Return the [X, Y] coordinate for the center point of the cell that contains the specified text.  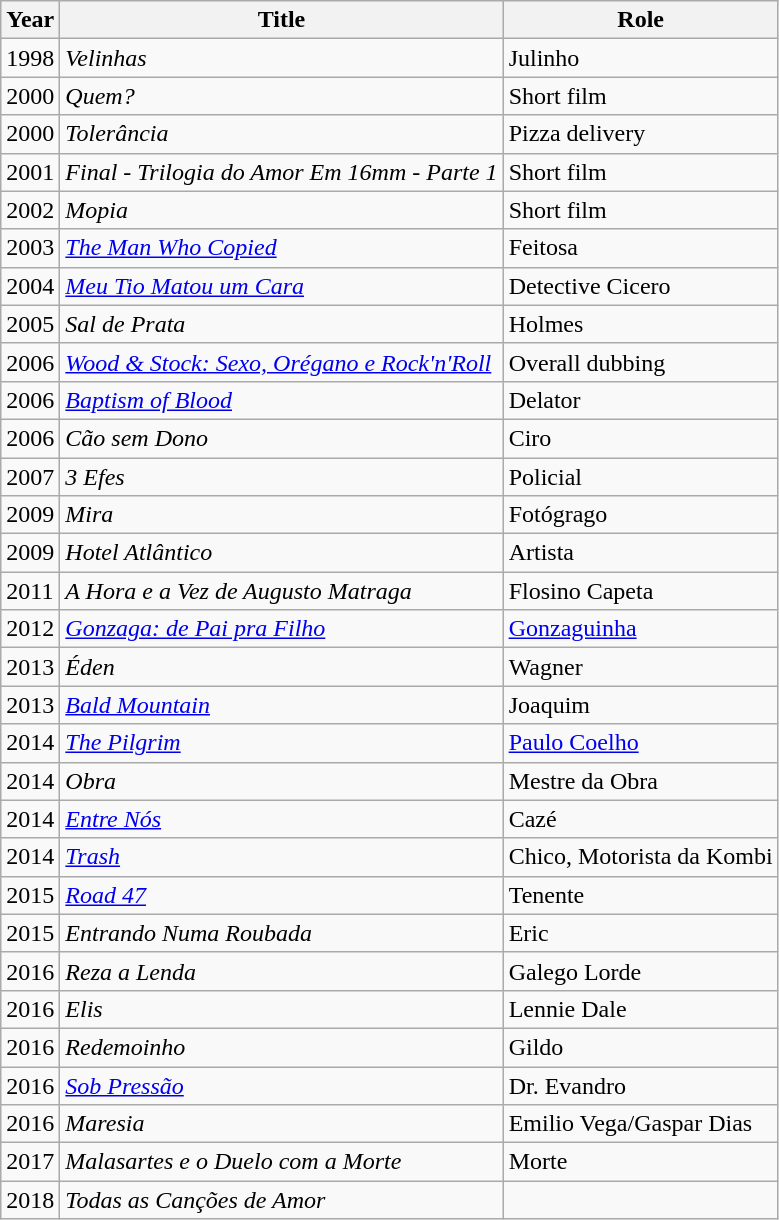
Gonzaga: de Pai pra Filho [282, 629]
Quem? [282, 96]
Artista [640, 553]
Wood & Stock: Sexo, Orégano e Rock'n'Roll [282, 362]
Bald Mountain [282, 705]
2007 [30, 477]
Tenente [640, 895]
Gonzaguinha [640, 629]
Ciro [640, 438]
Lennie Dale [640, 1009]
Paulo Coelho [640, 743]
Detective Cicero [640, 286]
Redemoinho [282, 1047]
Policial [640, 477]
Entrando Numa Roubada [282, 933]
Éden [282, 667]
The Man Who Copied [282, 248]
Title [282, 20]
Gildo [640, 1047]
2002 [30, 210]
Wagner [640, 667]
Pizza delivery [640, 134]
2001 [30, 172]
The Pilgrim [282, 743]
Cazé [640, 819]
Entre Nós [282, 819]
Mopia [282, 210]
Hotel Atlântico [282, 553]
Holmes [640, 324]
Mestre da Obra [640, 781]
2005 [30, 324]
Flosino Capeta [640, 591]
Eric [640, 933]
2003 [30, 248]
2018 [30, 1200]
Malasartes e o Duelo com a Morte [282, 1162]
Galego Lorde [640, 971]
Overall dubbing [640, 362]
Elis [282, 1009]
Delator [640, 400]
Reza a Lenda [282, 971]
Baptism of Blood [282, 400]
Cão sem Dono [282, 438]
Final - Trilogia do Amor Em 16mm - Parte 1 [282, 172]
Tolerância [282, 134]
Obra [282, 781]
Maresia [282, 1124]
A Hora e a Vez de Augusto Matraga [282, 591]
Role [640, 20]
Chico, Motorista da Kombi [640, 857]
Fotógrago [640, 515]
Road 47 [282, 895]
Julinho [640, 58]
2004 [30, 286]
2011 [30, 591]
Feitosa [640, 248]
Joaquim [640, 705]
Morte [640, 1162]
2017 [30, 1162]
2012 [30, 629]
3 Efes [282, 477]
Sal de Prata [282, 324]
Dr. Evandro [640, 1085]
1998 [30, 58]
Year [30, 20]
Meu Tio Matou um Cara [282, 286]
Trash [282, 857]
Velinhas [282, 58]
Emilio Vega/Gaspar Dias [640, 1124]
Sob Pressão [282, 1085]
Todas as Canções de Amor [282, 1200]
Mira [282, 515]
